Identify which cell holds the provided text, then report its [x, y] central coordinate. 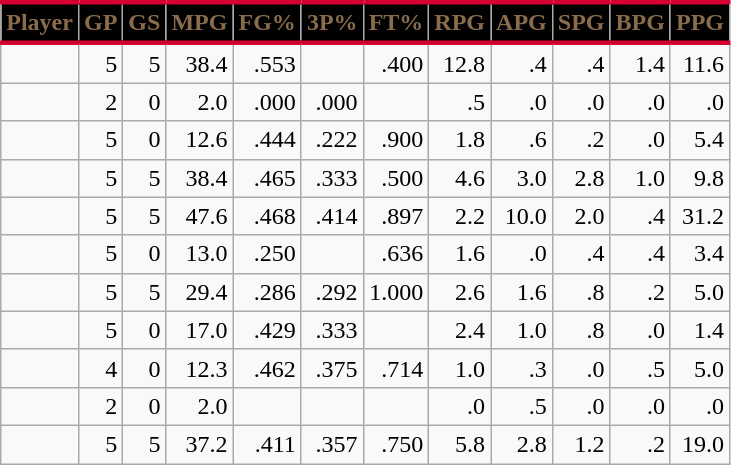
MPG [200, 22]
.750 [396, 444]
.375 [332, 368]
.468 [267, 216]
BPG [640, 22]
.292 [332, 292]
19.0 [700, 444]
13.0 [200, 254]
.357 [332, 444]
.465 [267, 178]
.411 [267, 444]
.900 [396, 140]
1.2 [581, 444]
4.6 [460, 178]
.3 [522, 368]
.553 [267, 63]
RPG [460, 22]
4 [100, 368]
.6 [522, 140]
.636 [396, 254]
.500 [396, 178]
2.2 [460, 216]
.250 [267, 254]
29.4 [200, 292]
2.6 [460, 292]
FG% [267, 22]
SPG [581, 22]
PPG [700, 22]
.400 [396, 63]
GS [144, 22]
12.6 [200, 140]
1.8 [460, 140]
10.0 [522, 216]
.286 [267, 292]
5.8 [460, 444]
.222 [332, 140]
GP [100, 22]
Player [40, 22]
.714 [396, 368]
17.0 [200, 330]
.897 [396, 216]
3.0 [522, 178]
9.8 [700, 178]
37.2 [200, 444]
31.2 [700, 216]
APG [522, 22]
3.4 [700, 254]
.444 [267, 140]
2.4 [460, 330]
47.6 [200, 216]
3P% [332, 22]
.429 [267, 330]
12.3 [200, 368]
1.000 [396, 292]
FT% [396, 22]
11.6 [700, 63]
.414 [332, 216]
12.8 [460, 63]
.462 [267, 368]
5.4 [700, 140]
